Output the (x, y) coordinate of the center of the cell containing the given text.  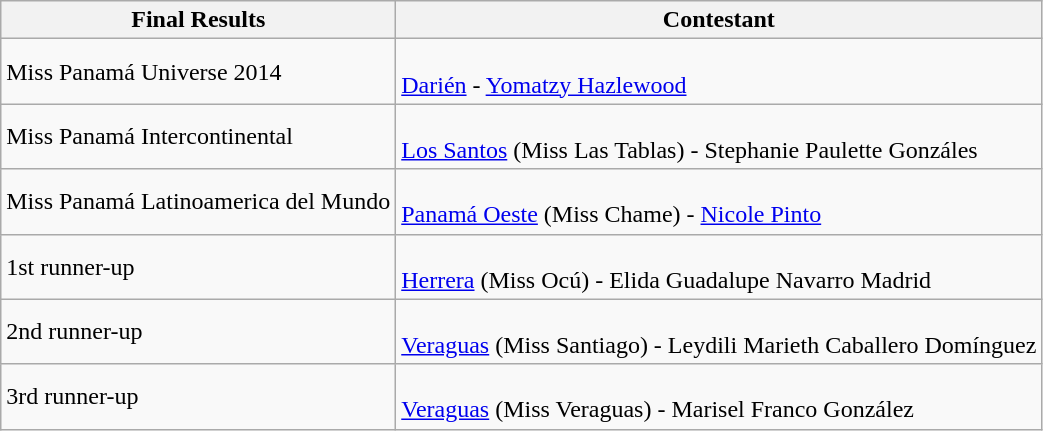
Veraguas (Miss Veraguas) - Marisel Franco González (719, 396)
Miss Panamá Universe 2014 (198, 72)
Herrera (Miss Ocú) - Elida Guadalupe Navarro Madrid (719, 266)
Miss Panamá Latinoamerica del Mundo (198, 202)
Veraguas (Miss Santiago) - Leydili Marieth Caballero Domínguez (719, 332)
1st runner-up (198, 266)
Miss Panamá Intercontinental (198, 136)
Los Santos (Miss Las Tablas) - Stephanie Paulette Gonzáles (719, 136)
Contestant (719, 20)
Darién - Yomatzy Hazlewood (719, 72)
3rd runner-up (198, 396)
2nd runner-up (198, 332)
Panamá Oeste (Miss Chame) - Nicole Pinto (719, 202)
Final Results (198, 20)
